Locate the cell with the specified text and output its [X, Y] center coordinate. 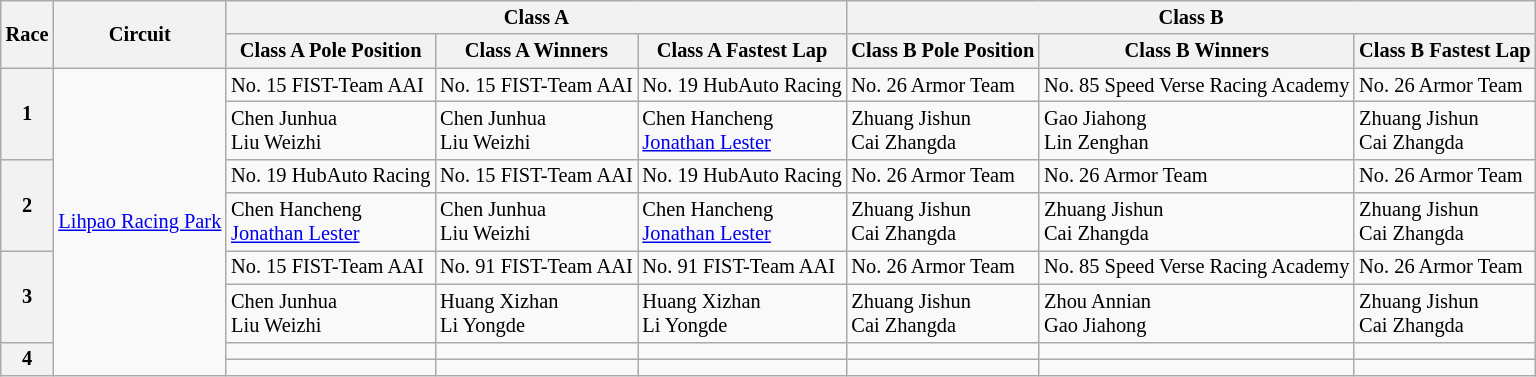
2 [28, 204]
1 [28, 114]
Class B Fastest Lap [1444, 51]
Class A [536, 17]
Gao Jiahong Lin Zenghan [1196, 130]
Class A Winners [536, 51]
Circuit [140, 34]
Class B Pole Position [944, 51]
3 [28, 296]
Race [28, 34]
Class B Winners [1196, 51]
Lihpao Racing Park [140, 222]
4 [28, 359]
Class A Pole Position [330, 51]
Zhou Annian Gao Jiahong [1196, 313]
Class A Fastest Lap [742, 51]
Class B [1192, 17]
